Capture the cell that displays the provided text and extract its (X, Y) central coordinate. 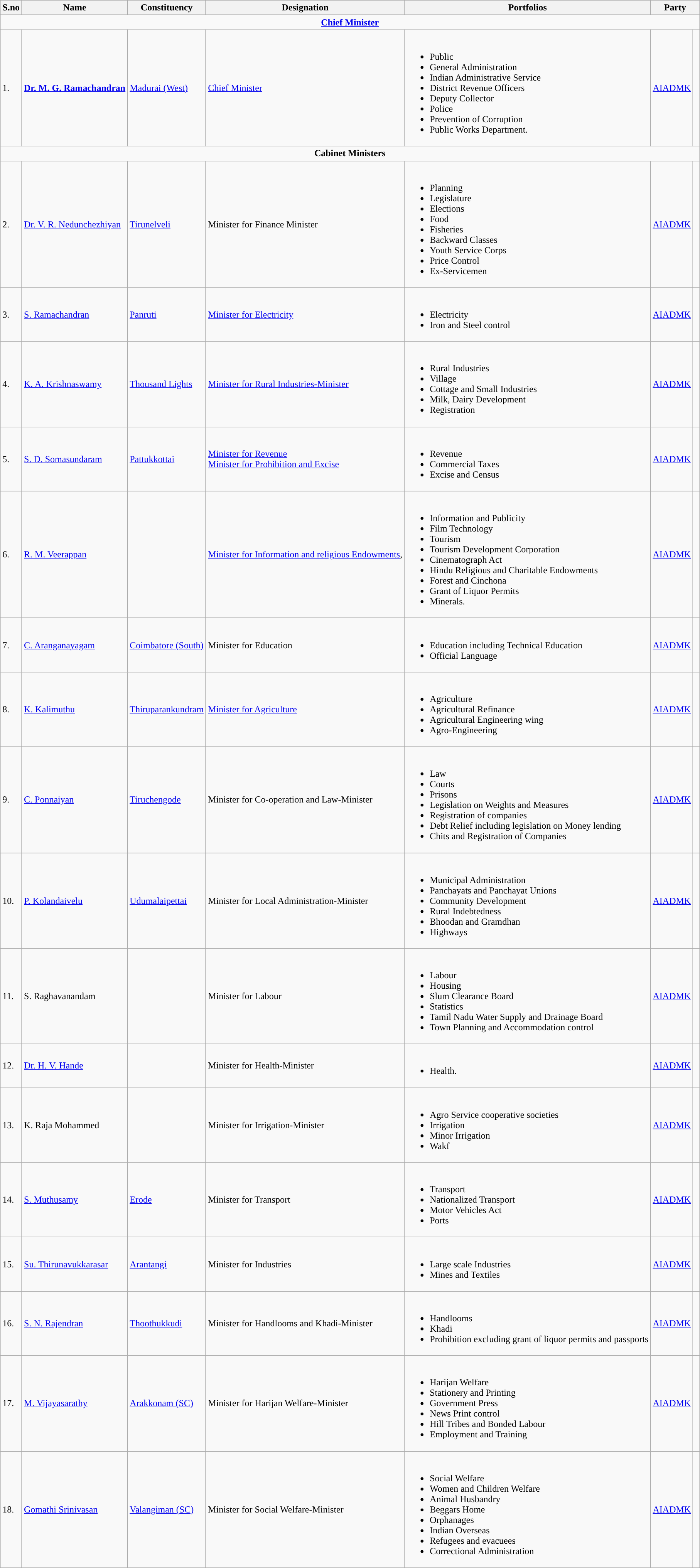
Minister for Co-operation and Law-Minister (305, 799)
Education including Technical EducationOfficial Language (528, 645)
13. (11, 1125)
11. (11, 996)
Minister for Local Administration-Minister (305, 900)
Valangiman (SC) (167, 1509)
Minister for Industries (305, 1264)
Social WelfareWomen and Children WelfareAnimal HusbandryBeggars HomeOrphanagesIndian OverseasRefugees and evacueesCorrectional Administration (528, 1509)
C. Aranganayagam (75, 645)
Minister for Irrigation-Minister (305, 1125)
Name (75, 8)
Coimbatore (South) (167, 645)
Minister for Finance Minister (305, 224)
PlanningLegislatureElectionsFoodFisheriesBackward ClassesYouth Service CorpsPrice ControlEx-Servicemen (528, 224)
Tirunelveli (167, 224)
Party (675, 8)
Minister for Rural Industries-Minister (305, 384)
TransportNationalized TransportMotor Vehicles ActPorts (528, 1200)
16. (11, 1324)
S. N. Rajendran (75, 1324)
Minister for Health-Minister (305, 1066)
Dr. M. G. Ramachandran (75, 88)
Minister for Agriculture (305, 709)
9. (11, 799)
P. Kolandaivelu (75, 900)
1. (11, 88)
Minister for Revenue Minister for Prohibition and Excise (305, 459)
K. A. Krishnaswamy (75, 384)
Erode (167, 1200)
Minister for Harijan Welfare-Minister (305, 1403)
14. (11, 1200)
Thousand Lights (167, 384)
Designation (305, 8)
C. Ponnaiyan (75, 799)
18. (11, 1509)
Arakkonam (SC) (167, 1403)
4. (11, 384)
Arantangi (167, 1264)
2. (11, 224)
Minister for Education (305, 645)
Minister for Handlooms and Khadi-Minister (305, 1324)
R. M. Veerappan (75, 554)
S. Ramachandran (75, 315)
Cabinet Ministers (350, 153)
S. D. Somasundaram (75, 459)
K. Kalimuthu (75, 709)
K. Raja Mohammed (75, 1125)
8. (11, 709)
Rural IndustriesVillageCottage and Small IndustriesMilk, Dairy DevelopmentRegistration (528, 384)
12. (11, 1066)
Health. (528, 1066)
LabourHousingSlum Clearance BoardStatisticsTamil Nadu Water Supply and Drainage BoardTown Planning and Accommodation control (528, 996)
RevenueCommercial TaxesExcise and Census (528, 459)
Thoothukkudi (167, 1324)
S. Muthusamy (75, 1200)
6. (11, 554)
Municipal AdministrationPanchayats and Panchayat UnionsCommunity DevelopmentRural IndebtednessBhoodan and GramdhanHighways (528, 900)
S. Raghavanandam (75, 996)
Portfolios (528, 8)
Panruti (167, 315)
Harijan WelfareStationery and PrintingGovernment PressNews Print controlHill Tribes and Bonded LabourEmployment and Training (528, 1403)
Thiruparankundram (167, 709)
Agro Service cooperative societiesIrrigationMinor IrrigationWakf (528, 1125)
17. (11, 1403)
Madurai (West) (167, 88)
ElectricityIron and Steel control (528, 315)
Minister for Electricity (305, 315)
Pattukkottai (167, 459)
Tiruchengode (167, 799)
3. (11, 315)
HandloomsKhadiProhibition excluding grant of liquor permits and passports (528, 1324)
Su. Thirunavukkarasar (75, 1264)
Minister for Transport (305, 1200)
Gomathi Srinivasan (75, 1509)
S.no (11, 8)
5. (11, 459)
AgricultureAgricultural RefinanceAgricultural Engineering wingAgro-Engineering (528, 709)
15. (11, 1264)
Dr. V. R. Nedunchezhiyan (75, 224)
Minister for Labour (305, 996)
Minister for Information and religious Endowments, (305, 554)
Udumalaipettai (167, 900)
M. Vijayasarathy (75, 1403)
Large scale IndustriesMines and Textiles (528, 1264)
Dr. H. V. Hande (75, 1066)
Minister for Social Welfare-Minister (305, 1509)
Constituency (167, 8)
7. (11, 645)
10. (11, 900)
